Capture the cell that displays the provided text and extract its [x, y] central coordinate. 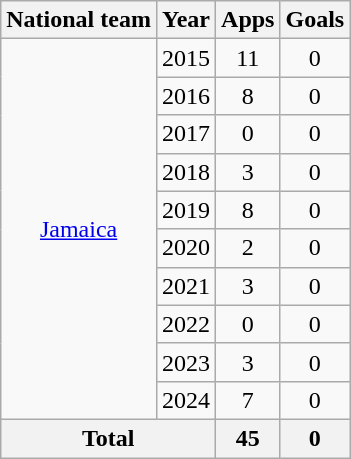
2024 [186, 400]
45 [248, 438]
2015 [186, 58]
2019 [186, 210]
11 [248, 58]
2 [248, 248]
2023 [186, 362]
National team [79, 20]
Year [186, 20]
2017 [186, 134]
Total [108, 438]
2016 [186, 96]
Jamaica [79, 230]
Goals [315, 20]
2021 [186, 286]
2022 [186, 324]
7 [248, 400]
Apps [248, 20]
2018 [186, 172]
2020 [186, 248]
